Find where the given text appears and provide that cell's center as (X, Y) coordinate. 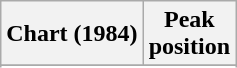
Peakposition (189, 34)
Chart (1984) (72, 34)
